Return (X, Y) of the center of cell containing provided text 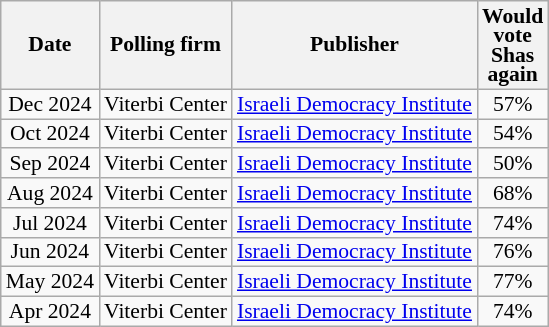
Apr 2024 (50, 312)
57% (512, 104)
Publisher (354, 45)
Aug 2024 (50, 193)
Sep 2024 (50, 164)
54% (512, 134)
May 2024 (50, 282)
76% (512, 252)
Date (50, 45)
77% (512, 282)
Polling firm (166, 45)
WouldvoteShasagain (512, 45)
50% (512, 164)
68% (512, 193)
Jun 2024 (50, 252)
Oct 2024 (50, 134)
Dec 2024 (50, 104)
Jul 2024 (50, 223)
